Find where the given text appears and provide that cell's center as (X, Y) coordinate. 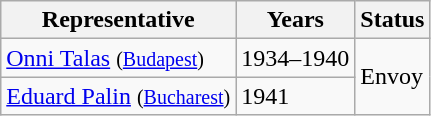
Onni Talas (Budapest) (118, 58)
Envoy (392, 77)
1941 (296, 96)
Eduard Palin (Bucharest) (118, 96)
Status (392, 20)
Representative (118, 20)
Years (296, 20)
1934–1940 (296, 58)
